Locate the cell with the specified text and output its [X, Y] center coordinate. 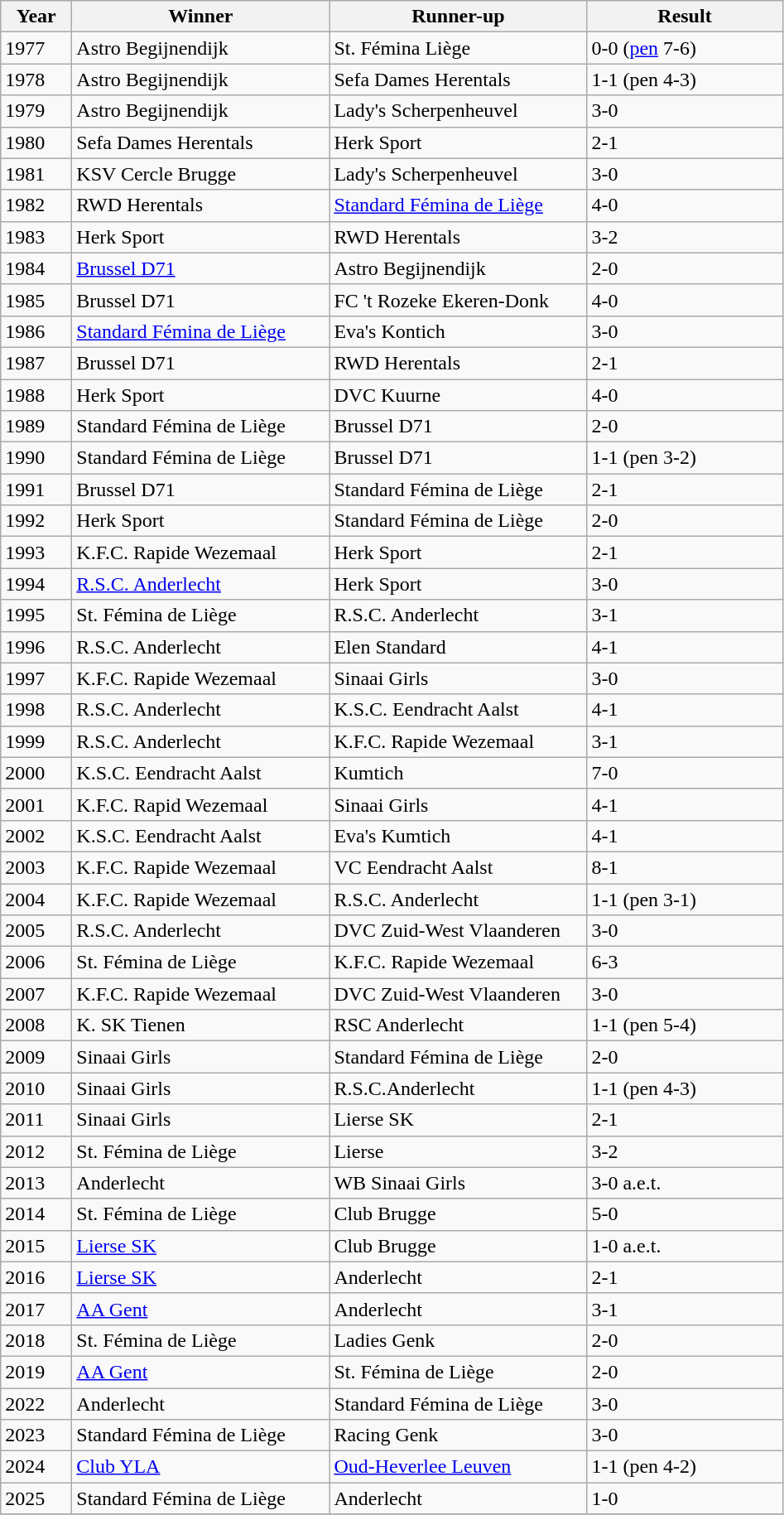
7-0 [685, 773]
Elen Standard [459, 647]
1981 [36, 174]
1-1 (pen 5-4) [685, 1025]
2014 [36, 1214]
K. SK Tienen [200, 1025]
1986 [36, 331]
1987 [36, 363]
2023 [36, 1435]
1990 [36, 458]
1989 [36, 427]
2001 [36, 804]
1-1 (pen 3-1) [685, 899]
Club YLA [200, 1467]
2002 [36, 836]
Lierse [459, 1151]
2012 [36, 1151]
2006 [36, 963]
0-0 (pen 7-6) [685, 48]
2018 [36, 1340]
2013 [36, 1183]
FC 't Rozeke Ekeren-Donk [459, 300]
1988 [36, 395]
1991 [36, 490]
2015 [36, 1246]
WB Sinaai Girls [459, 1183]
8-1 [685, 867]
Racing Genk [459, 1435]
R.S.C.Anderlecht [459, 1088]
1995 [36, 615]
6-3 [685, 963]
2007 [36, 994]
1979 [36, 111]
1992 [36, 521]
RSC Anderlecht [459, 1025]
Oud-Heverlee Leuven [459, 1467]
2022 [36, 1404]
1996 [36, 647]
1998 [36, 710]
1983 [36, 237]
DVC Kuurne [459, 395]
1997 [36, 678]
1978 [36, 80]
St. Fémina Liège [459, 48]
Year [36, 17]
Runner-up [459, 17]
3-0 a.e.t. [685, 1183]
2005 [36, 931]
5-0 [685, 1214]
2008 [36, 1025]
1-0 a.e.t. [685, 1246]
1993 [36, 552]
1980 [36, 142]
2016 [36, 1277]
K.F.C. Rapid Wezemaal [200, 804]
1-1 (pen 3-2) [685, 458]
1994 [36, 584]
2019 [36, 1372]
Result [685, 17]
KSV Cercle Brugge [200, 174]
VC Eendracht Aalst [459, 867]
1985 [36, 300]
1977 [36, 48]
2017 [36, 1309]
2004 [36, 899]
2010 [36, 1088]
Kumtich [459, 773]
1999 [36, 741]
2025 [36, 1498]
Winner [200, 17]
2024 [36, 1467]
Ladies Genk [459, 1340]
1982 [36, 205]
2003 [36, 867]
2009 [36, 1057]
Eva's Kumtich [459, 836]
2000 [36, 773]
2011 [36, 1120]
1-0 [685, 1498]
1984 [36, 268]
Eva's Kontich [459, 331]
1-1 (pen 4-2) [685, 1467]
